Identify which cell holds the provided text, then report its [x, y] central coordinate. 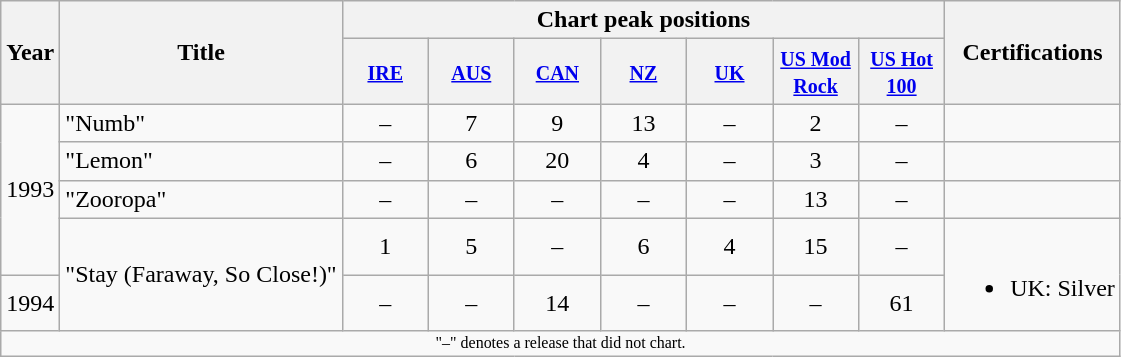
Year [30, 52]
"Zooropa" [201, 199]
AUS [471, 72]
"Lemon" [201, 161]
2 [816, 123]
UK: Silver [1033, 274]
1 [385, 246]
3 [816, 161]
14 [557, 304]
61 [902, 304]
"–" denotes a release that did not chart. [561, 343]
5 [471, 246]
1994 [30, 304]
15 [816, 246]
CAN [557, 72]
7 [471, 123]
1993 [30, 190]
Chart peak positions [643, 20]
Title [201, 52]
"Stay (Faraway, So Close!)" [201, 274]
9 [557, 123]
US Mod Rock [816, 72]
IRE [385, 72]
US Hot 100 [902, 72]
Certifications [1033, 52]
"Numb" [201, 123]
NZ [643, 72]
UK [729, 72]
20 [557, 161]
